Find where the given text appears and provide that cell's center as [X, Y] coordinate. 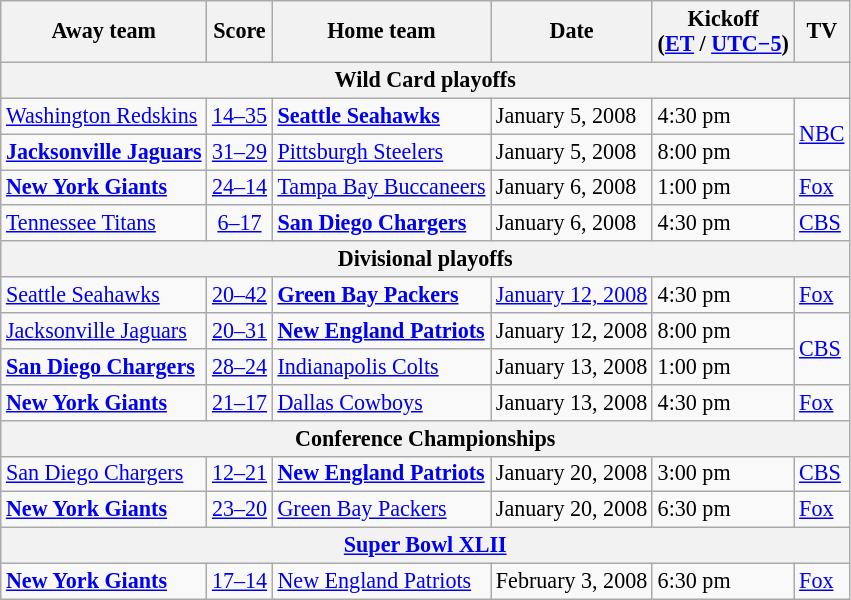
Home team [381, 30]
17–14 [240, 581]
Pittsburgh Steelers [381, 151]
Indianapolis Colts [381, 366]
Date [572, 30]
Kickoff(ET / UTC−5) [723, 30]
20–31 [240, 330]
14–35 [240, 116]
20–42 [240, 295]
Away team [104, 30]
February 3, 2008 [572, 581]
Conference Championships [426, 438]
Dallas Cowboys [381, 402]
24–14 [240, 187]
23–20 [240, 510]
12–21 [240, 474]
3:00 pm [723, 474]
Tampa Bay Buccaneers [381, 187]
31–29 [240, 151]
6–17 [240, 223]
Tennessee Titans [104, 223]
Super Bowl XLII [426, 545]
Score [240, 30]
21–17 [240, 402]
Divisional playoffs [426, 259]
Washington Redskins [104, 116]
TV [822, 30]
Wild Card playoffs [426, 80]
28–24 [240, 366]
NBC [822, 134]
